Provide the [X, Y] coordinate of the cell's center where the given text is located.  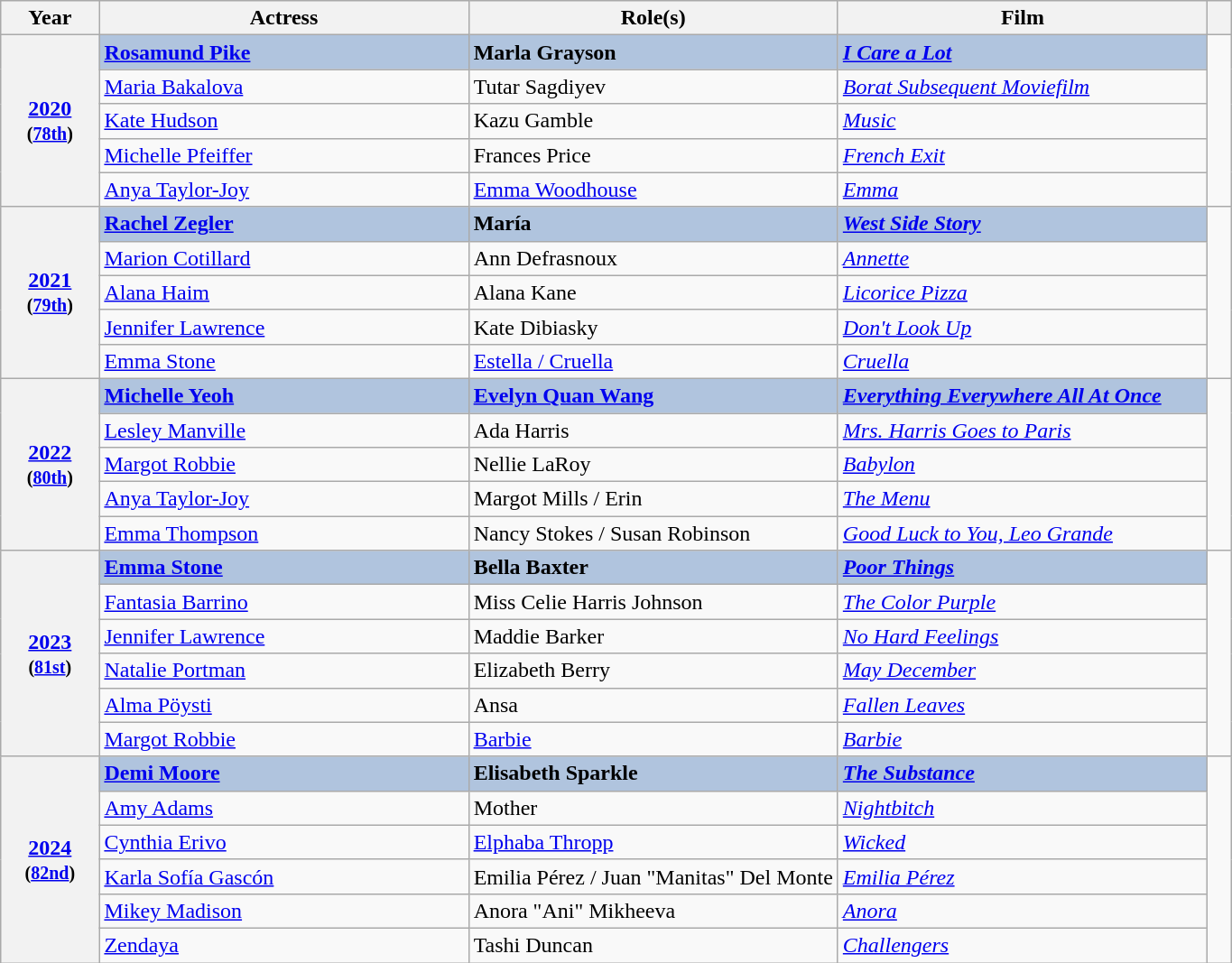
Evelyn Quan Wang [653, 395]
Mikey Madison [283, 911]
Emma Woodhouse [653, 190]
María [653, 224]
Don't Look Up [1022, 327]
Emma Thompson [283, 533]
Bella Baxter [653, 568]
Babylon [1022, 465]
Amy Adams [283, 808]
2022 (80th) [51, 464]
Fantasia Barrino [283, 602]
Poor Things [1022, 568]
2021 (79th) [51, 292]
Rosamund Pike [283, 52]
Lesley Manville [283, 431]
Challengers [1022, 945]
Cruella [1022, 361]
West Side Story [1022, 224]
Year [51, 18]
Zendaya [283, 945]
Emilia Pérez / Juan "Manitas" Del Monte [653, 876]
Elphaba Thropp [653, 842]
Marion Cotillard [283, 258]
Licorice Pizza [1022, 292]
Film [1022, 18]
Emma [1022, 190]
Kate Dibiasky [653, 327]
2024 (82nd) [51, 859]
Borat Subsequent Moviefilm [1022, 87]
Ada Harris [653, 431]
Michelle Yeoh [283, 395]
Kazu Gamble [653, 121]
Miss Celie Harris Johnson [653, 602]
I Care a Lot [1022, 52]
May December [1022, 671]
Mother [653, 808]
Alma Pöysti [283, 705]
Ann Defrasnoux [653, 258]
Anora "Ani" Mikheeva [653, 911]
Frances Price [653, 155]
Margot Mills / Erin [653, 499]
Demi Moore [283, 773]
Annette [1022, 258]
Michelle Pfeiffer [283, 155]
Tashi Duncan [653, 945]
Nightbitch [1022, 808]
Kate Hudson [283, 121]
Good Luck to You, Leo Grande [1022, 533]
The Color Purple [1022, 602]
Actress [283, 18]
Karla Sofía Gascón [283, 876]
Marla Grayson [653, 52]
Role(s) [653, 18]
Maddie Barker [653, 636]
Natalie Portman [283, 671]
Anora [1022, 911]
French Exit [1022, 155]
Elisabeth Sparkle [653, 773]
Nancy Stokes / Susan Robinson [653, 533]
The Menu [1022, 499]
Nellie LaRoy [653, 465]
Cynthia Erivo [283, 842]
Alana Haim [283, 292]
2023 (81st) [51, 653]
Estella / Cruella [653, 361]
Emilia Pérez [1022, 876]
Tutar Sagdiyev [653, 87]
Alana Kane [653, 292]
Maria Bakalova [283, 87]
No Hard Feelings [1022, 636]
Ansa [653, 705]
Music [1022, 121]
Wicked [1022, 842]
The Substance [1022, 773]
Rachel Zegler [283, 224]
Elizabeth Berry [653, 671]
Everything Everywhere All At Once [1022, 395]
Mrs. Harris Goes to Paris [1022, 431]
2020 (78th) [51, 121]
Fallen Leaves [1022, 705]
